From the cell containing the given text, extract its center point as (X, Y) coordinate. 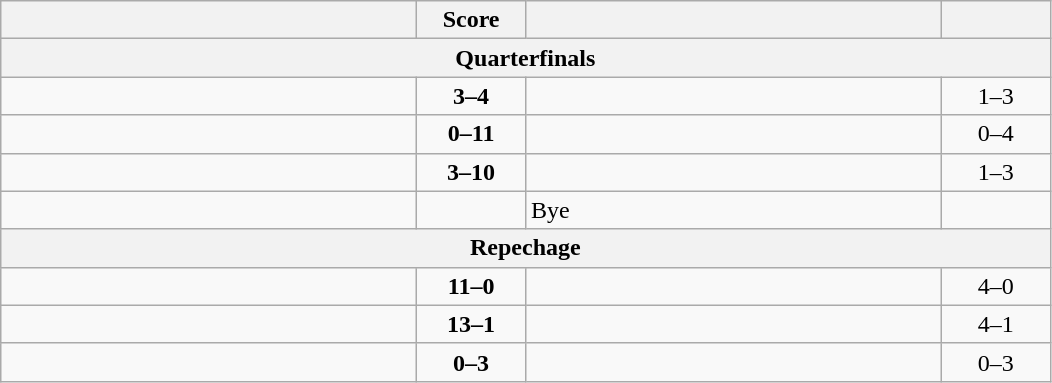
4–1 (996, 324)
Repechage (526, 248)
4–0 (996, 286)
11–0 (472, 286)
3–10 (472, 172)
0–11 (472, 134)
Bye (733, 210)
0–4 (996, 134)
13–1 (472, 324)
Score (472, 20)
Quarterfinals (526, 58)
3–4 (472, 96)
